Locate the cell with the specified text and output its (x, y) center coordinate. 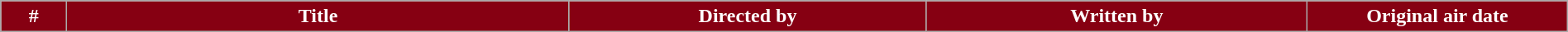
# (34, 16)
Written by (1116, 16)
Title (318, 16)
Directed by (748, 16)
Original air date (1437, 16)
